Pinpoint the cell where the given text exists, returning its (X, Y) midpoint coordinate. 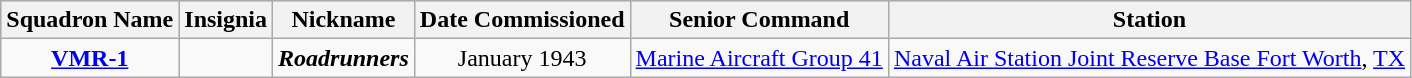
VMR-1 (90, 58)
Marine Aircraft Group 41 (759, 58)
Roadrunners (344, 58)
Insignia (226, 20)
Station (1149, 20)
January 1943 (522, 58)
Date Commissioned (522, 20)
Naval Air Station Joint Reserve Base Fort Worth, TX (1149, 58)
Squadron Name (90, 20)
Senior Command (759, 20)
Nickname (344, 20)
